Extract the (X, Y) coordinate from the center of the cell holding the provided text.  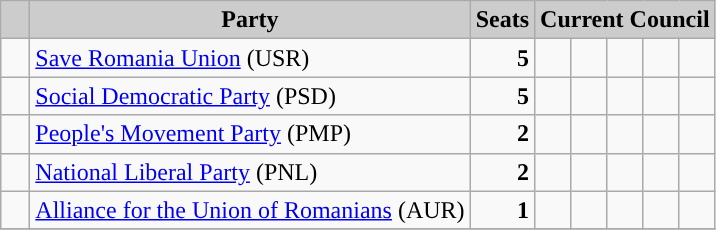
Current Council (626, 20)
1 (502, 210)
Social Democratic Party (PSD) (250, 96)
National Liberal Party (PNL) (250, 172)
People's Movement Party (PMP) (250, 134)
Save Romania Union (USR) (250, 58)
Seats (502, 20)
Party (250, 20)
Alliance for the Union of Romanians (AUR) (250, 210)
